Identify which cell holds the provided text, then report its (x, y) central coordinate. 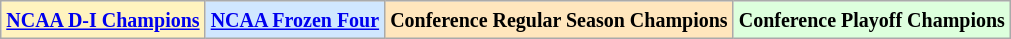
NCAA Frozen Four (295, 20)
NCAA D-I Champions (103, 20)
Conference Playoff Champions (872, 20)
Conference Regular Season Champions (560, 20)
